Extract the [X, Y] coordinate from the center of the cell holding the provided text.  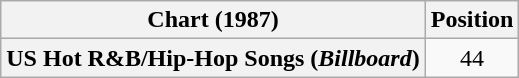
44 [472, 58]
Chart (1987) [213, 20]
US Hot R&B/Hip-Hop Songs (Billboard) [213, 58]
Position [472, 20]
